Search for the cell housing the specified text and yield its [x, y] center coordinate. 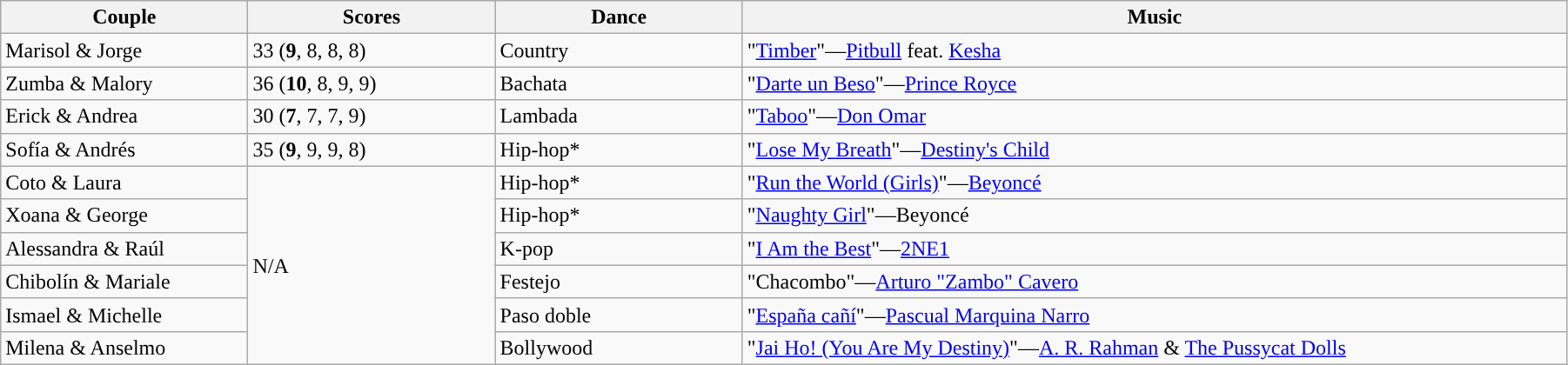
Festejo [619, 282]
Country [619, 50]
Sofía & Andrés [124, 149]
35 (9, 9, 9, 8) [372, 149]
"Lose My Breath"—Destiny's Child [1154, 149]
"Timber"—Pitbull feat. Kesha [1154, 50]
Ismael & Michelle [124, 315]
"Naughty Girl"—Beyoncé [1154, 216]
"I Am the Best"—2NE1 [1154, 249]
Lambada [619, 116]
Milena & Anselmo [124, 348]
"Jai Ho! (You Are My Destiny)"—A. R. Rahman & The Pussycat Dolls [1154, 348]
Xoana & George [124, 216]
33 (9, 8, 8, 8) [372, 50]
"Darte un Beso"—Prince Royce [1154, 83]
Marisol & Jorge [124, 50]
Scores [372, 17]
Bachata [619, 83]
K-pop [619, 249]
Zumba & Malory [124, 83]
Paso doble [619, 315]
30 (7, 7, 7, 9) [372, 116]
Dance [619, 17]
Bollywood [619, 348]
"Taboo"—Don Omar [1154, 116]
"Run the World (Girls)"—Beyoncé [1154, 182]
N/A [372, 265]
36 (10, 8, 9, 9) [372, 83]
"Chacombo"—Arturo "Zambo" Cavero [1154, 282]
Alessandra & Raúl [124, 249]
"España cañí"—Pascual Marquina Narro [1154, 315]
Music [1154, 17]
Erick & Andrea [124, 116]
Chibolín & Mariale [124, 282]
Couple [124, 17]
Coto & Laura [124, 182]
